Determine the (x, y) coordinate at the center of the cell enclosing the given text.  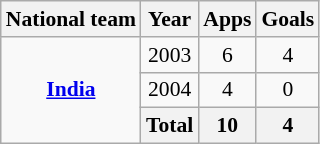
Total (170, 126)
0 (288, 90)
Goals (288, 19)
Year (170, 19)
India (71, 90)
Apps (227, 19)
2003 (170, 55)
National team (71, 19)
6 (227, 55)
2004 (170, 90)
10 (227, 126)
